Search for the cell housing the specified text and yield its [x, y] center coordinate. 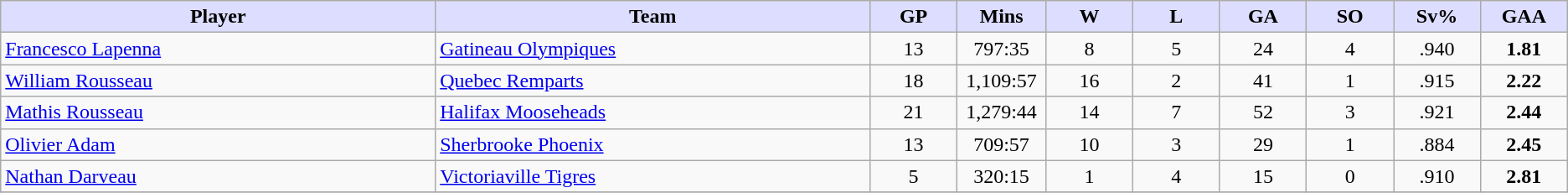
.884 [1437, 144]
18 [914, 81]
10 [1089, 144]
320:15 [1001, 176]
Player [218, 17]
Victoriaville Tigres [653, 176]
15 [1263, 176]
GAA [1524, 17]
2.45 [1524, 144]
Sv% [1437, 17]
Halifax Mooseheads [653, 112]
.921 [1437, 112]
24 [1263, 49]
W [1089, 17]
Mins [1001, 17]
.915 [1437, 81]
SO [1350, 17]
Gatineau Olympiques [653, 49]
Francesco Lapenna [218, 49]
16 [1089, 81]
21 [914, 112]
1.81 [1524, 49]
Sherbrooke Phoenix [653, 144]
.910 [1437, 176]
797:35 [1001, 49]
1,279:44 [1001, 112]
8 [1089, 49]
2 [1176, 81]
2.81 [1524, 176]
Nathan Darveau [218, 176]
7 [1176, 112]
L [1176, 17]
Mathis Rousseau [218, 112]
2.44 [1524, 112]
2.22 [1524, 81]
William Rousseau [218, 81]
.940 [1437, 49]
Quebec Remparts [653, 81]
52 [1263, 112]
GA [1263, 17]
1,109:57 [1001, 81]
29 [1263, 144]
GP [914, 17]
709:57 [1001, 144]
41 [1263, 81]
Team [653, 17]
Olivier Adam [218, 144]
0 [1350, 176]
14 [1089, 112]
